Identify which cell holds the provided text, then report its (x, y) central coordinate. 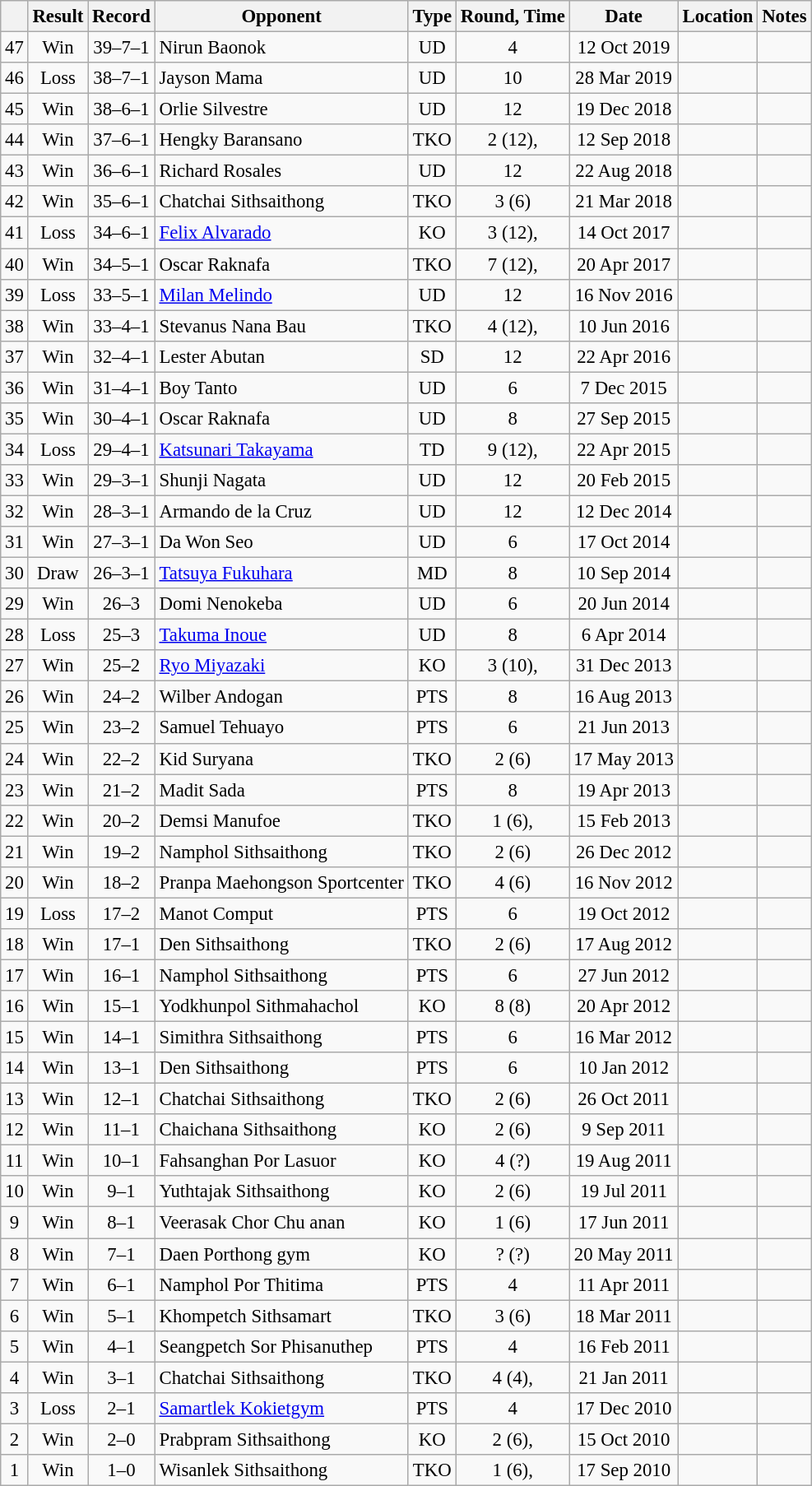
Date (624, 16)
Daen Porthong gym (281, 1254)
14 Oct 2017 (624, 233)
14–1 (122, 1038)
18–2 (122, 883)
3 (12), (513, 233)
Orlie Silvestre (281, 109)
16 Aug 2013 (624, 697)
Domi Nenokeba (281, 604)
25–3 (122, 635)
Hengky Baransano (281, 140)
19 Oct 2012 (624, 913)
17 Dec 2010 (624, 1409)
6 Apr 2014 (624, 635)
2 (15, 1439)
7 Dec 2015 (624, 388)
29 (15, 604)
18 (15, 945)
20 (15, 883)
Felix Alvarado (281, 233)
7 (15, 1284)
16 Feb 2011 (624, 1346)
17–1 (122, 945)
2 (12), (513, 140)
Armando de la Cruz (281, 511)
11–1 (122, 1130)
22 (15, 820)
12–1 (122, 1099)
31 Dec 2013 (624, 666)
20 Jun 2014 (624, 604)
42 (15, 202)
Richard Rosales (281, 171)
35 (15, 419)
28 Mar 2019 (624, 78)
12 Oct 2019 (624, 48)
28 (15, 635)
34–6–1 (122, 233)
40 (15, 264)
28–3–1 (122, 511)
16–1 (122, 975)
Manot Comput (281, 913)
37–6–1 (122, 140)
Jayson Mama (281, 78)
22 Apr 2015 (624, 449)
Notes (785, 16)
1 (15, 1470)
47 (15, 48)
27 (15, 666)
Type (432, 16)
MD (432, 574)
21 Jan 2011 (624, 1377)
8 (8) (513, 1006)
Nirun Baonok (281, 48)
17 May 2013 (624, 759)
2–0 (122, 1439)
19–2 (122, 852)
17 Jun 2011 (624, 1223)
41 (15, 233)
2–1 (122, 1409)
Madit Sada (281, 790)
27 Sep 2015 (624, 419)
Katsunari Takayama (281, 449)
Yodkhunpol Sithmahachol (281, 1006)
Samartlek Kokietgym (281, 1409)
33–5–1 (122, 295)
14 (15, 1068)
36–6–1 (122, 171)
15 Feb 2013 (624, 820)
Boy Tanto (281, 388)
3–1 (122, 1377)
30–4–1 (122, 419)
20 Apr 2017 (624, 264)
27 Jun 2012 (624, 975)
24–2 (122, 697)
17–2 (122, 913)
Chaichana Sithsaithong (281, 1130)
9 Sep 2011 (624, 1130)
19 (15, 913)
10 Jun 2016 (624, 326)
TD (432, 449)
9 (12), (513, 449)
Record (122, 16)
13–1 (122, 1068)
25–2 (122, 666)
20–2 (122, 820)
11 (15, 1161)
26 Oct 2011 (624, 1099)
Takuma Inoue (281, 635)
7–1 (122, 1254)
26–3–1 (122, 574)
Location (717, 16)
17 (15, 975)
36 (15, 388)
16 Nov 2012 (624, 883)
1–0 (122, 1470)
39–7–1 (122, 48)
1 (6) (513, 1223)
Shunji Nagata (281, 481)
19 Apr 2013 (624, 790)
15 Oct 2010 (624, 1439)
12 Sep 2018 (624, 140)
31 (15, 542)
3 (15, 1409)
45 (15, 109)
2 (6), (513, 1439)
9 (15, 1223)
20 Apr 2012 (624, 1006)
Wisanlek Sithsaithong (281, 1470)
21 Jun 2013 (624, 728)
43 (15, 171)
? (?) (513, 1254)
Lester Abutan (281, 356)
11 Apr 2011 (624, 1284)
Ryo Miyazaki (281, 666)
Stevanus Nana Bau (281, 326)
Veerasak Chor Chu anan (281, 1223)
25 (15, 728)
Draw (58, 574)
21–2 (122, 790)
Milan Melindo (281, 295)
29–4–1 (122, 449)
22–2 (122, 759)
16 (15, 1006)
17 Oct 2014 (624, 542)
4 (6) (513, 883)
16 Nov 2016 (624, 295)
Da Won Seo (281, 542)
22 Aug 2018 (624, 171)
46 (15, 78)
4 (?) (513, 1161)
23 (15, 790)
SD (432, 356)
15–1 (122, 1006)
33 (15, 481)
27–3–1 (122, 542)
29–3–1 (122, 481)
31–4–1 (122, 388)
20 May 2011 (624, 1254)
21 (15, 852)
Result (58, 16)
17 Sep 2010 (624, 1470)
Kid Suryana (281, 759)
4–1 (122, 1346)
10 Jan 2012 (624, 1068)
16 Mar 2012 (624, 1038)
13 (15, 1099)
12 Dec 2014 (624, 511)
26 (15, 697)
Simithra Sithsaithong (281, 1038)
37 (15, 356)
38 (15, 326)
22 Apr 2016 (624, 356)
32–4–1 (122, 356)
18 Mar 2011 (624, 1316)
19 Jul 2011 (624, 1192)
Fahsanghan Por Lasuor (281, 1161)
15 (15, 1038)
24 (15, 759)
Demsi Manufoe (281, 820)
4 (4), (513, 1377)
30 (15, 574)
20 Feb 2015 (624, 481)
44 (15, 140)
Prabpram Sithsaithong (281, 1439)
Pranpa Maehongson Sportcenter (281, 883)
34–5–1 (122, 264)
Wilber Andogan (281, 697)
10–1 (122, 1161)
Samuel Tehuayo (281, 728)
32 (15, 511)
39 (15, 295)
38–7–1 (122, 78)
17 Aug 2012 (624, 945)
Namphol Por Thitima (281, 1284)
Opponent (281, 16)
5–1 (122, 1316)
Round, Time (513, 16)
7 (12), (513, 264)
19 Aug 2011 (624, 1161)
3 (10), (513, 666)
9–1 (122, 1192)
5 (15, 1346)
26 Dec 2012 (624, 852)
35–6–1 (122, 202)
Tatsuya Fukuhara (281, 574)
19 Dec 2018 (624, 109)
8–1 (122, 1223)
33–4–1 (122, 326)
26–3 (122, 604)
4 (12), (513, 326)
Yuthtajak Sithsaithong (281, 1192)
23–2 (122, 728)
6–1 (122, 1284)
38–6–1 (122, 109)
21 Mar 2018 (624, 202)
34 (15, 449)
Khompetch Sithsamart (281, 1316)
10 Sep 2014 (624, 574)
Seangpetch Sor Phisanuthep (281, 1346)
